Capture the cell that displays the provided text and extract its (X, Y) central coordinate. 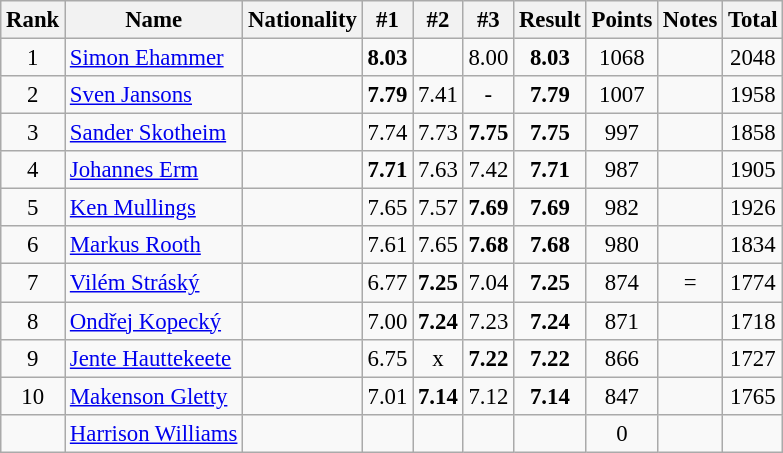
Ondřej Kopecký (154, 321)
Points (622, 20)
2 (33, 95)
7.63 (438, 170)
3 (33, 133)
1727 (753, 358)
6.77 (387, 283)
7.00 (387, 321)
7.41 (438, 95)
Sander Skotheim (154, 133)
1834 (753, 245)
6 (33, 245)
7.61 (387, 245)
7.01 (387, 396)
Jente Hauttekeete (154, 358)
1718 (753, 321)
10 (33, 396)
Name (154, 20)
847 (622, 396)
Notes (690, 20)
1905 (753, 170)
7.74 (387, 133)
Markus Rooth (154, 245)
Vilém Stráský (154, 283)
8 (33, 321)
7.23 (488, 321)
7.12 (488, 396)
987 (622, 170)
1926 (753, 208)
874 (622, 283)
1958 (753, 95)
0 (622, 433)
2048 (753, 58)
871 (622, 321)
980 (622, 245)
#1 (387, 20)
x (438, 358)
4 (33, 170)
Rank (33, 20)
Result (550, 20)
= (690, 283)
1774 (753, 283)
9 (33, 358)
6.75 (387, 358)
Johannes Erm (154, 170)
7.42 (488, 170)
Total (753, 20)
866 (622, 358)
1068 (622, 58)
1765 (753, 396)
5 (33, 208)
1 (33, 58)
Makenson Gletty (154, 396)
#2 (438, 20)
982 (622, 208)
Sven Jansons (154, 95)
Ken Mullings (154, 208)
#3 (488, 20)
- (488, 95)
Harrison Williams (154, 433)
7.57 (438, 208)
7 (33, 283)
7.73 (438, 133)
7.04 (488, 283)
Nationality (302, 20)
8.00 (488, 58)
997 (622, 133)
Simon Ehammer (154, 58)
1858 (753, 133)
1007 (622, 95)
